Pinpoint the cell where the given text exists, returning its (x, y) midpoint coordinate. 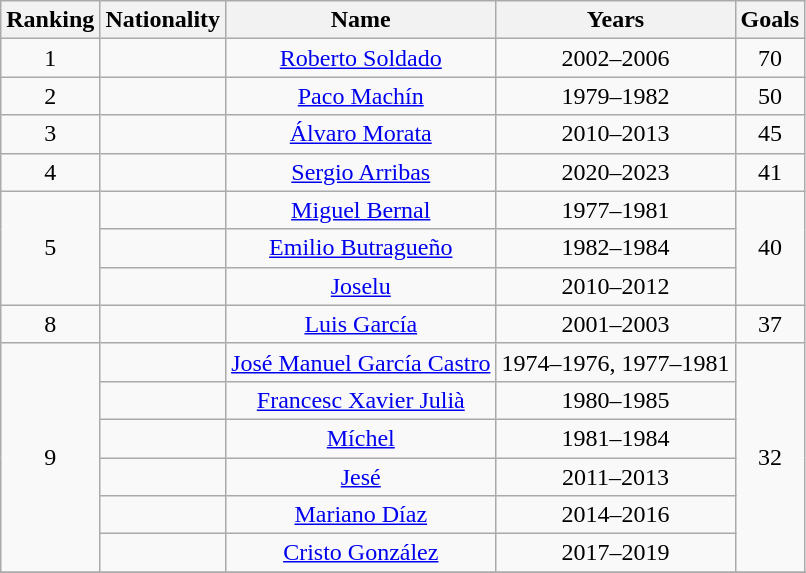
Cristo González (361, 553)
3 (50, 134)
Sergio Arribas (361, 172)
1980–1985 (616, 400)
1981–1984 (616, 438)
8 (50, 324)
9 (50, 457)
32 (770, 457)
1974–1976, 1977–1981 (616, 362)
45 (770, 134)
Joselu (361, 286)
Miguel Bernal (361, 210)
Francesc Xavier Julià (361, 400)
41 (770, 172)
70 (770, 58)
Álvaro Morata (361, 134)
40 (770, 248)
Ranking (50, 20)
2 (50, 96)
37 (770, 324)
2010–2012 (616, 286)
Jesé (361, 477)
José Manuel García Castro (361, 362)
2010–2013 (616, 134)
2014–2016 (616, 515)
Goals (770, 20)
2001–2003 (616, 324)
Míchel (361, 438)
1979–1982 (616, 96)
Name (361, 20)
1 (50, 58)
50 (770, 96)
Years (616, 20)
2017–2019 (616, 553)
Nationality (163, 20)
2011–2013 (616, 477)
1982–1984 (616, 248)
5 (50, 248)
2020–2023 (616, 172)
Luis García (361, 324)
4 (50, 172)
2002–2006 (616, 58)
Emilio Butragueño (361, 248)
Paco Machín (361, 96)
Roberto Soldado (361, 58)
1977–1981 (616, 210)
Mariano Díaz (361, 515)
